From the cell containing the given text, extract its center point as (x, y) coordinate. 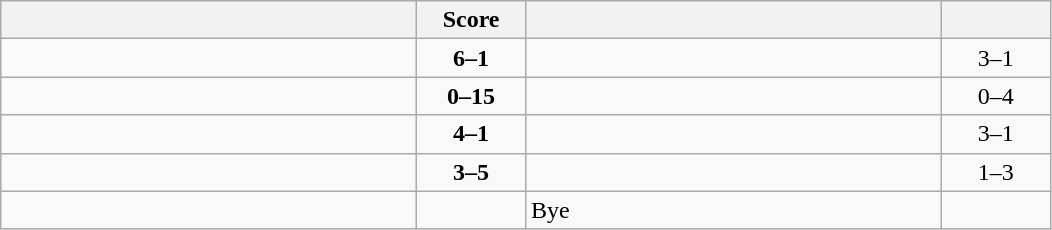
Bye (733, 210)
0–15 (472, 96)
0–4 (996, 96)
3–5 (472, 172)
6–1 (472, 58)
Score (472, 20)
1–3 (996, 172)
4–1 (472, 134)
